For the text-containing cell, return its midpoint in (x, y) coordinate format. 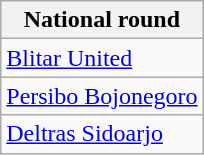
Blitar United (102, 58)
Persibo Bojonegoro (102, 96)
Deltras Sidoarjo (102, 134)
National round (102, 20)
